Extract the [X, Y] coordinate from the center of the cell holding the provided text.  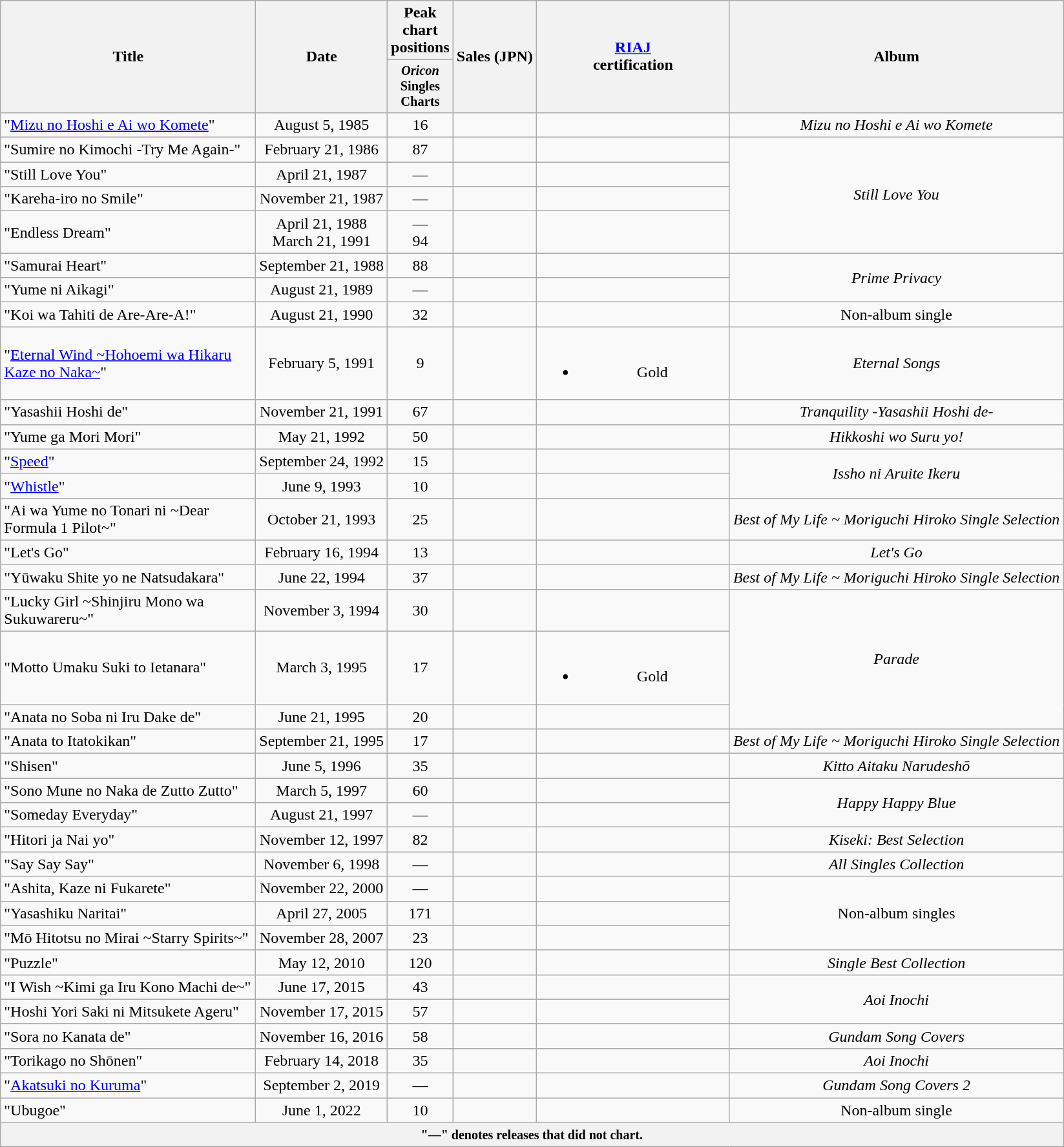
37 [421, 577]
60 [421, 790]
Still Love You [896, 195]
April 27, 2005 [322, 913]
"Shisen" [128, 766]
Prime Privacy [896, 278]
June 22, 1994 [322, 577]
"Let's Go" [128, 552]
August 21, 1990 [322, 315]
November 22, 2000 [322, 889]
25 [421, 519]
Let's Go [896, 552]
September 21, 1988 [322, 265]
Issho ni Aruite Ikeru [896, 473]
"Sono Mune no Naka de Zutto Zutto" [128, 790]
Eternal Songs [896, 363]
"Sumire no Kimochi -Try Me Again-" [128, 150]
15 [421, 461]
November 21, 1991 [322, 412]
October 21, 1993 [322, 519]
57 [421, 1011]
November 6, 1998 [322, 864]
"Yume ni Aikagi" [128, 290]
"Anata no Soba ni Iru Dake de" [128, 717]
"Motto Umaku Suki to Ietanara" [128, 668]
February 21, 1986 [322, 150]
April 21, 1987 [322, 174]
"Ai wa Yume no Tonari ni ~Dear Formula 1 Pilot~" [128, 519]
February 16, 1994 [322, 552]
September 2, 2019 [322, 1086]
February 5, 1991 [322, 363]
"I Wish ~Kimi ga Iru Kono Machi de~" [128, 987]
Tranquility -Yasashii Hoshi de- [896, 412]
"Speed" [128, 461]
"Kareha-iro no Smile" [128, 199]
Title [128, 57]
November 28, 2007 [322, 938]
Non-album singles [896, 913]
May 12, 2010 [322, 962]
20 [421, 717]
Gundam Song Covers 2 [896, 1086]
Kitto Aitaku Narudeshō [896, 766]
"Ubugoe" [128, 1110]
"Sora no Kanata de" [128, 1036]
"Koi wa Tahiti de Are-Are-A!" [128, 315]
November 3, 1994 [322, 610]
"Anata to Itatokikan" [128, 741]
"Whistle" [128, 486]
"Yasashii Hoshi de" [128, 412]
August 21, 1997 [322, 815]
9 [421, 363]
"Puzzle" [128, 962]
All Singles Collection [896, 864]
30 [421, 610]
13 [421, 552]
Oricon Singles Charts [421, 87]
November 12, 1997 [322, 840]
88 [421, 265]
February 14, 2018 [322, 1060]
August 21, 1989 [322, 290]
"Torikago no Shōnen" [128, 1060]
"Mizu no Hoshi e Ai wo Komete" [128, 125]
Peak chart positions [421, 30]
Hikkoshi wo Suru yo! [896, 437]
"Hoshi Yori Saki ni Mitsukete Ageru" [128, 1011]
"—" denotes releases that did not chart. [532, 1135]
September 21, 1995 [322, 741]
"Eternal Wind ~Hohoemi wa Hikaru Kaze no Naka~" [128, 363]
"Someday Everyday" [128, 815]
16 [421, 125]
June 17, 2015 [322, 987]
March 3, 1995 [322, 668]
120 [421, 962]
June 1, 2022 [322, 1110]
67 [421, 412]
"Yume ga Mori Mori" [128, 437]
June 5, 1996 [322, 766]
Date [322, 57]
"Yūwaku Shite yo ne Natsudakara" [128, 577]
June 9, 1993 [322, 486]
82 [421, 840]
"Say Say Say" [128, 864]
32 [421, 315]
November 17, 2015 [322, 1011]
Single Best Collection [896, 962]
Album [896, 57]
171 [421, 913]
RIAJcertification [633, 57]
"Hitori ja Nai yo" [128, 840]
"Mō Hitotsu no Mirai ~Starry Spirits~" [128, 938]
"Still Love You" [128, 174]
"Akatsuki no Kuruma" [128, 1086]
November 21, 1987 [322, 199]
87 [421, 150]
"Lucky Girl ~Shinjiru Mono wa Sukuwareru~" [128, 610]
Parade [896, 659]
"Samurai Heart" [128, 265]
—94 [421, 232]
Sales (JPN) [495, 57]
August 5, 1985 [322, 125]
"Endless Dream" [128, 232]
Kiseki: Best Selection [896, 840]
May 21, 1992 [322, 437]
Gundam Song Covers [896, 1036]
43 [421, 987]
June 21, 1995 [322, 717]
November 16, 2016 [322, 1036]
April 21, 1988March 21, 1991 [322, 232]
Mizu no Hoshi e Ai wo Komete [896, 125]
March 5, 1997 [322, 790]
58 [421, 1036]
50 [421, 437]
"Ashita, Kaze ni Fukarete" [128, 889]
September 24, 1992 [322, 461]
Happy Happy Blue [896, 803]
"Yasashiku Naritai" [128, 913]
23 [421, 938]
